For the text-containing cell, return its midpoint in (X, Y) coordinate format. 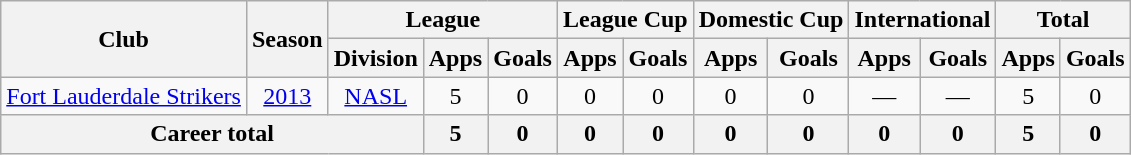
Total (1063, 20)
League Cup (625, 20)
League (442, 20)
Domestic Cup (771, 20)
Division (376, 58)
NASL (376, 96)
Season (287, 39)
International (922, 20)
2013 (287, 96)
Fort Lauderdale Strikers (124, 96)
Career total (212, 134)
Club (124, 39)
